From the cell containing the given text, extract its center point as [x, y] coordinate. 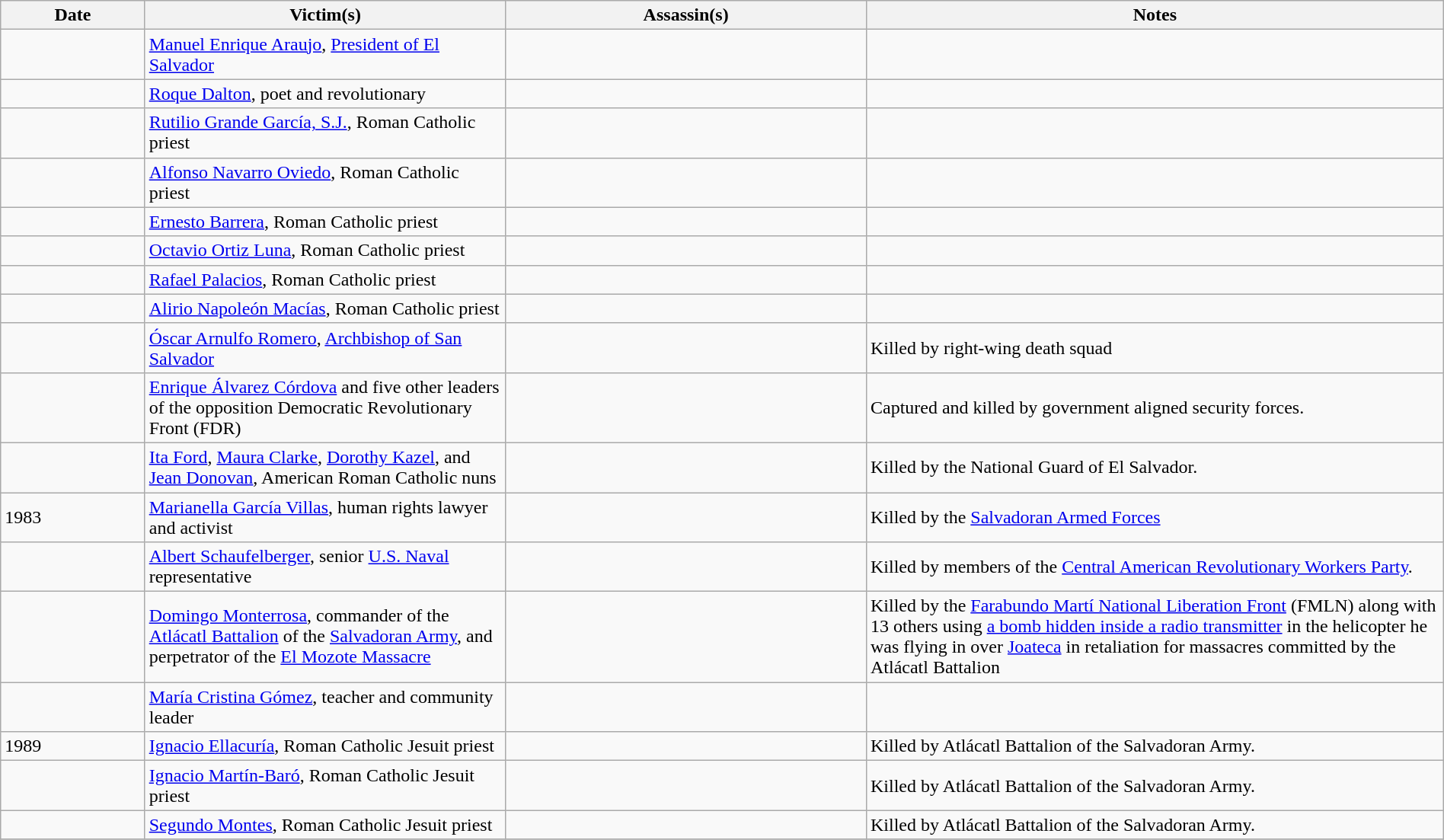
Enrique Álvarez Córdova and five other leaders of the opposition Democratic Revolutionary Front (FDR) [325, 407]
Rutilio Grande García, S.J., Roman Catholic priest [325, 133]
Notes [1155, 15]
Captured and killed by government aligned security forces. [1155, 407]
Domingo Monterrosa, commander of the Atlácatl Battalion of the Salvadoran Army, and perpetrator of the El Mozote Massacre [325, 637]
Alfonso Navarro Oviedo, Roman Catholic priest [325, 183]
Óscar Arnulfo Romero, Archbishop of San Salvador [325, 347]
Rafael Palacios, Roman Catholic priest [325, 279]
Killed by the Salvadoran Armed Forces [1155, 516]
Manuel Enrique Araujo, President of El Salvador [325, 55]
Date [73, 15]
Victim(s) [325, 15]
1983 [73, 516]
1989 [73, 746]
Killed by members of the Central American Revolutionary Workers Party. [1155, 567]
Ernesto Barrera, Roman Catholic priest [325, 222]
Ignacio Martín-Baró, Roman Catholic Jesuit priest [325, 786]
Roque Dalton, poet and revolutionary [325, 94]
Octavio Ortiz Luna, Roman Catholic priest [325, 251]
Assassin(s) [686, 15]
María Cristina Gómez, teacher and community leader [325, 707]
Alirio Napoleón Macías, Roman Catholic priest [325, 308]
Ignacio Ellacuría, Roman Catholic Jesuit priest [325, 746]
Killed by right-wing death squad [1155, 347]
Ita Ford, Maura Clarke, Dorothy Kazel, and Jean Donovan, American Roman Catholic nuns [325, 468]
Segundo Montes, Roman Catholic Jesuit priest [325, 825]
Albert Schaufelberger, senior U.S. Naval representative [325, 567]
Marianella García Villas, human rights lawyer and activist [325, 516]
Killed by the National Guard of El Salvador. [1155, 468]
